Locate the cell with the specified text and output its [X, Y] center coordinate. 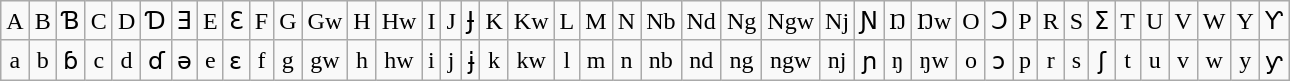
t [1128, 60]
k [494, 60]
Ɛ [236, 21]
v [1183, 60]
nj [838, 60]
y [1245, 60]
n [626, 60]
F [261, 21]
j [451, 60]
a [15, 60]
o [971, 60]
Nd [701, 21]
H [362, 21]
L [567, 21]
Ɉ [470, 21]
M [596, 21]
G [288, 21]
ɛ [236, 60]
Ɓ [70, 21]
P [1025, 21]
Ngw [791, 21]
h [362, 60]
I [432, 21]
ŋ [898, 60]
nd [701, 60]
ɲ [870, 60]
R [1050, 21]
Ɗ [156, 21]
Y [1245, 21]
i [432, 60]
Nb [661, 21]
u [1154, 60]
Ŋ [898, 21]
Nj [838, 21]
ƴ [1274, 60]
ɗ [156, 60]
f [261, 60]
Gw [325, 21]
b [42, 60]
hw [399, 60]
nb [661, 60]
Ɲ [870, 21]
ɉ [470, 60]
V [1183, 21]
Ɔ [999, 21]
c [98, 60]
kw [531, 60]
ŋw [934, 60]
ɔ [999, 60]
K [494, 21]
B [42, 21]
Kw [531, 21]
ǝ [184, 60]
ʃ [1102, 60]
Ǝ [184, 21]
gw [325, 60]
C [98, 21]
W [1214, 21]
ngw [791, 60]
w [1214, 60]
Hw [399, 21]
J [451, 21]
Ng [741, 21]
U [1154, 21]
l [567, 60]
A [15, 21]
S [1076, 21]
T [1128, 21]
e [210, 60]
O [971, 21]
Ŋw [934, 21]
N [626, 21]
ɓ [70, 60]
ng [741, 60]
m [596, 60]
Ʃ [1102, 21]
D [126, 21]
s [1076, 60]
p [1025, 60]
g [288, 60]
d [126, 60]
Ƴ [1274, 21]
r [1050, 60]
E [210, 21]
